Return (X, Y) of the center of cell containing provided text 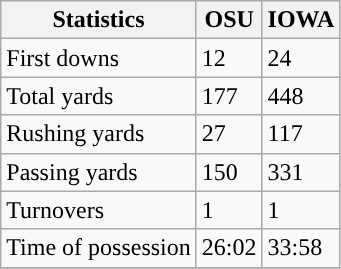
27 (229, 134)
IOWA (301, 20)
Statistics (99, 20)
12 (229, 58)
24 (301, 58)
448 (301, 96)
26:02 (229, 248)
331 (301, 172)
117 (301, 134)
Turnovers (99, 210)
Passing yards (99, 172)
Rushing yards (99, 134)
177 (229, 96)
150 (229, 172)
33:58 (301, 248)
OSU (229, 20)
Time of possession (99, 248)
First downs (99, 58)
Total yards (99, 96)
